Output the [X, Y] coordinate of the center of the cell containing the given text.  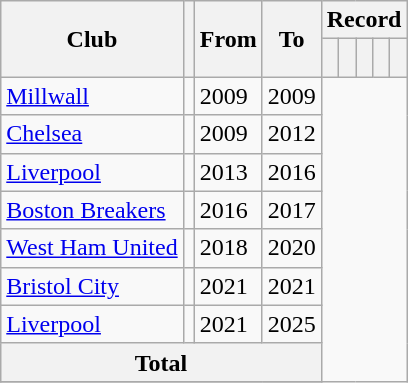
Record [364, 20]
West Ham United [92, 248]
2025 [292, 324]
Boston Breakers [92, 210]
Bristol City [92, 286]
2013 [228, 172]
Club [92, 39]
2017 [292, 210]
From [228, 39]
To [292, 39]
2018 [228, 248]
2020 [292, 248]
Chelsea [92, 134]
2012 [292, 134]
Total [162, 362]
Millwall [92, 96]
